Capture the cell that displays the provided text and extract its [x, y] central coordinate. 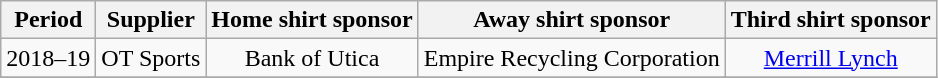
Third shirt sponsor [830, 20]
Away shirt sponsor [572, 20]
Supplier [151, 20]
Bank of Utica [312, 58]
Period [48, 20]
2018–19 [48, 58]
Merrill Lynch [830, 58]
Home shirt sponsor [312, 20]
Empire Recycling Corporation [572, 58]
OT Sports [151, 58]
